Return [x, y] of the center of cell containing provided text 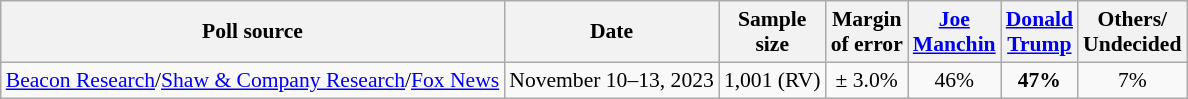
DonaldTrump [1040, 32]
± 3.0% [867, 80]
1,001 (RV) [772, 80]
JoeManchin [954, 32]
Beacon Research/Shaw & Company Research/Fox News [253, 80]
Others/Undecided [1132, 32]
Marginof error [867, 32]
Poll source [253, 32]
7% [1132, 80]
Samplesize [772, 32]
Date [612, 32]
46% [954, 80]
November 10–13, 2023 [612, 80]
47% [1040, 80]
